Capture the cell that displays the provided text and extract its [X, Y] central coordinate. 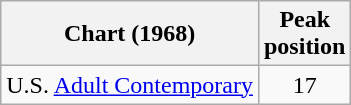
Chart (1968) [130, 34]
Peakposition [304, 34]
17 [304, 85]
U.S. Adult Contemporary [130, 85]
